For the text-containing cell, return its midpoint in [x, y] coordinate format. 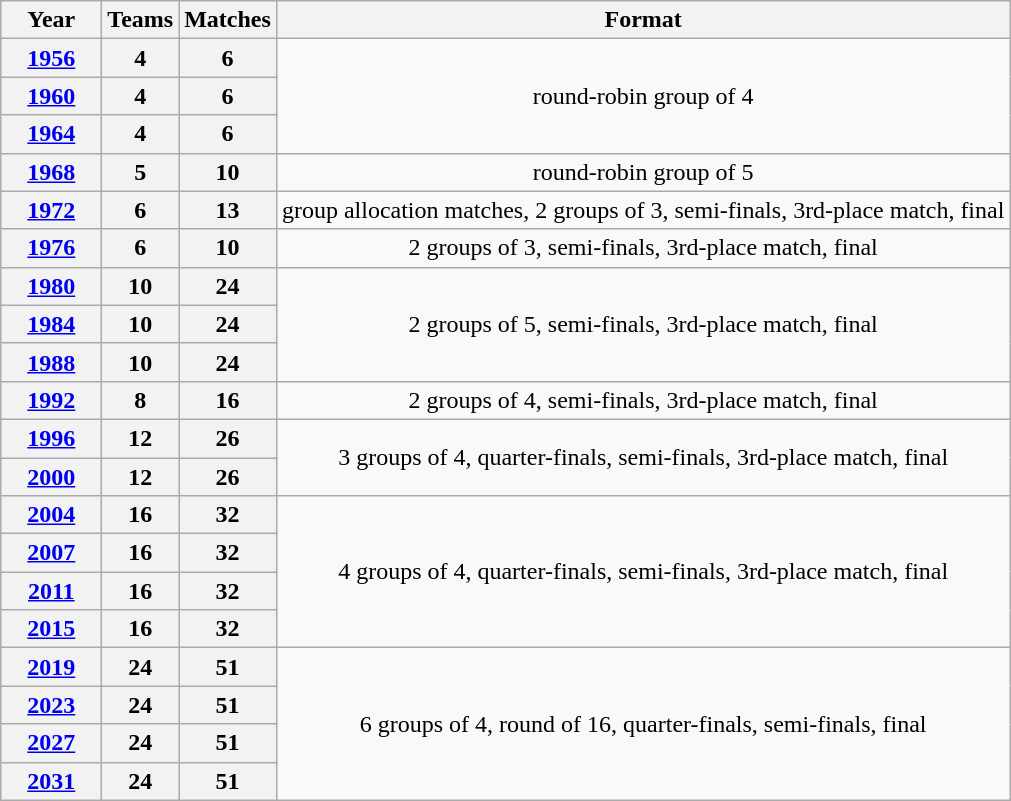
1988 [52, 362]
1968 [52, 172]
2000 [52, 477]
13 [228, 210]
1996 [52, 438]
1964 [52, 134]
2015 [52, 629]
2 groups of 5, semi-finals, 3rd-place match, final [643, 324]
1972 [52, 210]
Year [52, 20]
2019 [52, 667]
2007 [52, 553]
round-robin group of 4 [643, 96]
Format [643, 20]
1984 [52, 324]
1956 [52, 58]
2004 [52, 515]
1980 [52, 286]
8 [140, 400]
group allocation matches, 2 groups of 3, semi-finals, 3rd-place match, final [643, 210]
round-robin group of 5 [643, 172]
2023 [52, 705]
1976 [52, 248]
2011 [52, 591]
Teams [140, 20]
2027 [52, 743]
5 [140, 172]
2 groups of 4, semi-finals, 3rd-place match, final [643, 400]
3 groups of 4, quarter-finals, semi-finals, 3rd-place match, final [643, 457]
4 groups of 4, quarter-finals, semi-finals, 3rd-place match, final [643, 572]
6 groups of 4, round of 16, quarter-finals, semi-finals, final [643, 724]
Matches [228, 20]
2031 [52, 781]
1992 [52, 400]
2 groups of 3, semi-finals, 3rd-place match, final [643, 248]
1960 [52, 96]
